Identify which cell holds the provided text, then report its [X, Y] central coordinate. 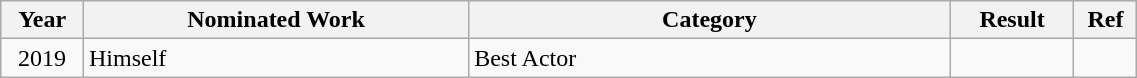
Result [1012, 20]
Year [42, 20]
Best Actor [710, 58]
Category [710, 20]
Himself [276, 58]
2019 [42, 58]
Nominated Work [276, 20]
Ref [1106, 20]
